Return the (x, y) coordinate for the center point of the cell that contains the specified text.  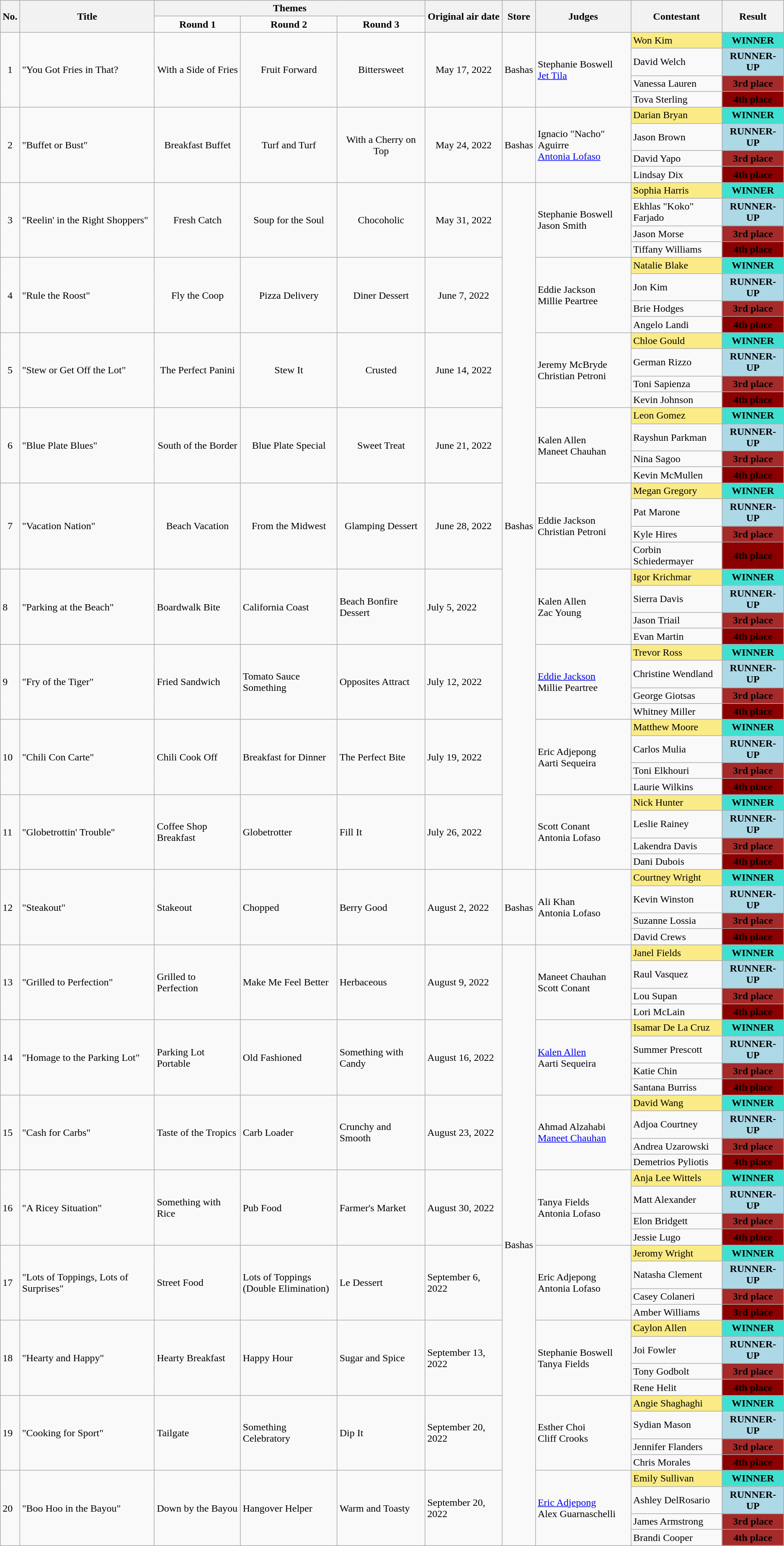
Angelo Landi (676, 325)
Boardwalk Bite (198, 607)
Breakfast Buffet (198, 145)
Nina Sagoo (676, 459)
14 (10, 1057)
Courtney Wright (676, 878)
13 (10, 982)
Summer Prescott (676, 1049)
"Parking at the Beach" (87, 607)
"Cooking for Sport" (87, 1433)
"Homage to the Parking Lot" (87, 1057)
Turf and Turf (289, 145)
Christine Wendland (676, 674)
Scott ConantAntonia Lofaso (583, 832)
Herbaceous (381, 982)
George Giotsas (676, 695)
Sierra Davis (676, 599)
Jason Brown (676, 137)
Bittersweet (381, 70)
Kalen AllenManeet Chauhan (583, 445)
"Fry of the Tiger" (87, 682)
Beach Vacation (198, 526)
No. (10, 16)
June 28, 2022 (464, 526)
Jeremy McBrydeChristian Petroni (583, 370)
May 17, 2022 (464, 70)
Crusted (381, 370)
Demetrios Pyliotis (676, 1162)
Tony Godbolt (676, 1371)
Round 1 (198, 24)
Jason Morse (676, 233)
Stephanie BoswellJason Smith (583, 220)
"Hearty and Happy" (87, 1357)
Street Food (198, 1283)
Evan Martin (676, 636)
"Rule the Roost" (87, 295)
Amber Williams (676, 1312)
Toni Sapienza (676, 384)
Old Fashioned (289, 1057)
Carlos Mulia (676, 749)
August 2, 2022 (464, 907)
Eric AdjepongAlex Guarnaschelli (583, 1508)
August 23, 2022 (464, 1132)
June 14, 2022 (464, 370)
Chris Morales (676, 1463)
Taste of the Tropics (198, 1132)
Original air date (464, 16)
16 (10, 1207)
4 (10, 295)
"Blue Plate Blues" (87, 445)
Lindsay Dix (676, 174)
"Reelin' in the Right Shoppers" (87, 220)
Isamar De La Cruz (676, 1028)
Store (518, 16)
Matthew Moore (676, 727)
7 (10, 526)
Leslie Rainey (676, 824)
Maneet ChauhanScott Conant (583, 982)
Contestant (676, 16)
Fill It (381, 832)
David Wang (676, 1103)
Title (87, 16)
8 (10, 607)
German Rizzo (676, 362)
Pizza Delivery (289, 295)
Make Me Feel Better (289, 982)
Fried Sandwich (198, 682)
Stakeout (198, 907)
Brie Hodges (676, 309)
Tova Sterling (676, 99)
Crunchy and Smooth (381, 1132)
Ignacio "Nacho" AguirreAntonia Lofaso (583, 145)
Emily Sullivan (676, 1479)
Dip It (381, 1433)
Casey Colaneri (676, 1296)
Carb Loader (289, 1132)
Diner Dessert (381, 295)
Sugar and Spice (381, 1357)
Tomato Sauce Something (289, 682)
Lou Supan (676, 996)
Chloe Gould (676, 341)
Joi Fowler (676, 1350)
Round 2 (289, 24)
Soup for the Soul (289, 220)
Rayshun Parkman (676, 437)
Judges (583, 16)
"Boo Hoo in the Bayou" (87, 1508)
Glamping Dessert (381, 526)
Chopped (289, 907)
July 19, 2022 (464, 757)
Angie Shaghaghi (676, 1403)
Whitney Miller (676, 711)
Esther ChoiCliff Crooks (583, 1433)
Jon Kim (676, 287)
Elon Bridgett (676, 1221)
Down by the Bayou (198, 1508)
Kalen AllenAarti Sequeira (583, 1057)
Kevin Johnson (676, 400)
Something with Rice (198, 1207)
10 (10, 757)
The Perfect Panini (198, 370)
July 5, 2022 (464, 607)
"Stew or Get Off the Lot" (87, 370)
Something Celebratory (289, 1433)
Hearty Breakfast (198, 1357)
David Welch (676, 62)
Rene Helit (676, 1387)
Berry Good (381, 907)
Janel Fields (676, 953)
Vanessa Lauren (676, 83)
Tiffany Williams (676, 250)
Lori McLain (676, 1012)
Kyle Hires (676, 534)
Dani Dubois (676, 862)
Breakfast for Dinner (289, 757)
Parking Lot Portable (198, 1057)
Won Kim (676, 40)
Kevin McMullen (676, 475)
Toni Elkhouri (676, 770)
15 (10, 1132)
Stephanie BoswellTanya Fields (583, 1357)
Kalen AllenZac Young (583, 607)
19 (10, 1433)
Jennifer Flanders (676, 1447)
Laurie Wilkins (676, 786)
Grilled to Perfection (198, 982)
Sydian Mason (676, 1424)
June 21, 2022 (464, 445)
Fly the Coop (198, 295)
Andrea Uzarowski (676, 1146)
Opposites Attract (381, 682)
Matt Alexander (676, 1200)
Eddie JacksonChristian Petroni (583, 526)
James Armstrong (676, 1522)
Natalie Blake (676, 266)
Pat Marone (676, 512)
18 (10, 1357)
Darian Bryan (676, 115)
Lakendra Davis (676, 846)
Jeromy Wright (676, 1253)
Igor Krichmar (676, 577)
Eric AdjepongAntonia Lofaso (583, 1283)
6 (10, 445)
Caylon Allen (676, 1328)
Blue Plate Special (289, 445)
June 7, 2022 (464, 295)
From the Midwest (289, 526)
Adjoa Courtney (676, 1125)
May 24, 2022 (464, 145)
May 31, 2022 (464, 220)
September 6, 2022 (464, 1283)
20 (10, 1508)
Trevor Ross (676, 652)
Jessie Lugo (676, 1237)
Themes (290, 8)
California Coast (289, 607)
The Perfect Bite (381, 757)
Leon Gomez (676, 416)
David Yapo (676, 158)
July 12, 2022 (464, 682)
Tailgate (198, 1433)
Suzanne Lossia (676, 921)
South of the Border (198, 445)
"Cash for Carbs" (87, 1132)
"Lots of Toppings, Lots of Surprises" (87, 1283)
Fresh Catch (198, 220)
Lots of Toppings(Double Elimination) (289, 1283)
Jason Triail (676, 620)
Fruit Forward (289, 70)
"Buffet or Bust" (87, 145)
Le Dessert (381, 1283)
Ali KhanAntonia Lofaso (583, 907)
Farmer's Market (381, 1207)
"Grilled to Perfection" (87, 982)
Tanya FieldsAntonia Lofaso (583, 1207)
"You Got Fries in That? (87, 70)
"Chili Con Carte" (87, 757)
July 26, 2022 (464, 832)
August 30, 2022 (464, 1207)
August 9, 2022 (464, 982)
5 (10, 370)
September 13, 2022 (464, 1357)
17 (10, 1283)
2 (10, 145)
Chili Cook Off (198, 757)
Corbin Schiedermayer (676, 556)
Raul Vasquez (676, 975)
Globetrotter (289, 832)
3 (10, 220)
9 (10, 682)
Ashley DelRosario (676, 1500)
Warm and Toasty (381, 1508)
Natasha Clement (676, 1275)
12 (10, 907)
Ekhlas "Koko" Farjado (676, 212)
Anja Lee Wittels (676, 1178)
Katie Chin (676, 1071)
Stew It (289, 370)
With a Cherry on Top (381, 145)
Brandi Cooper (676, 1538)
Chocoholic (381, 220)
Round 3 (381, 24)
Sophia Harris (676, 190)
Eric AdjepongAarti Sequeira (583, 757)
Sweet Treat (381, 445)
August 16, 2022 (464, 1057)
Result (753, 16)
With a Side of Fries (198, 70)
Pub Food (289, 1207)
"Globetrottin' Trouble" (87, 832)
"A Ricey Situation" (87, 1207)
Santana Burriss (676, 1087)
Coffee Shop Breakfast (198, 832)
Beach Bonfire Dessert (381, 607)
Happy Hour (289, 1357)
Kevin Winston (676, 899)
11 (10, 832)
Ahmad AlzahabiManeet Chauhan (583, 1132)
"Steakout" (87, 907)
Nick Hunter (676, 802)
Megan Gregory (676, 491)
"Vacation Nation" (87, 526)
David Crews (676, 937)
Hangover Helper (289, 1508)
Stephanie BoswellJet Tila (583, 70)
1 (10, 70)
Something with Candy (381, 1057)
